Detect which cell encompasses the target text, then output its (x, y) center coordinate. 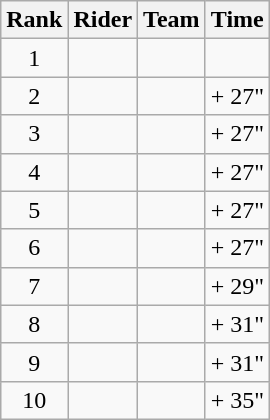
Time (237, 20)
6 (34, 248)
+ 29" (237, 286)
2 (34, 96)
9 (34, 362)
+ 35" (237, 400)
Rider (103, 20)
Team (172, 20)
4 (34, 172)
8 (34, 324)
10 (34, 400)
Rank (34, 20)
7 (34, 286)
3 (34, 134)
1 (34, 58)
5 (34, 210)
